Return [X, Y] of the center of cell containing provided text 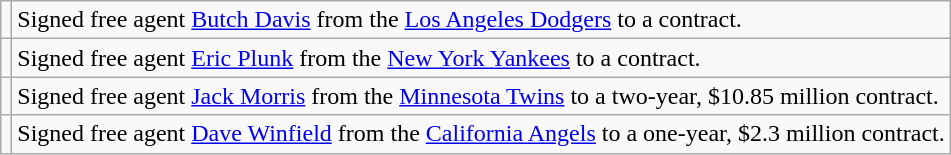
Signed free agent Jack Morris from the Minnesota Twins to a two-year, $10.85 million contract. [481, 96]
Signed free agent Eric Plunk from the New York Yankees to a contract. [481, 58]
Signed free agent Butch Davis from the Los Angeles Dodgers to a contract. [481, 20]
Signed free agent Dave Winfield from the California Angels to a one-year, $2.3 million contract. [481, 134]
